Output the (x, y) coordinate of the center of the cell containing the given text.  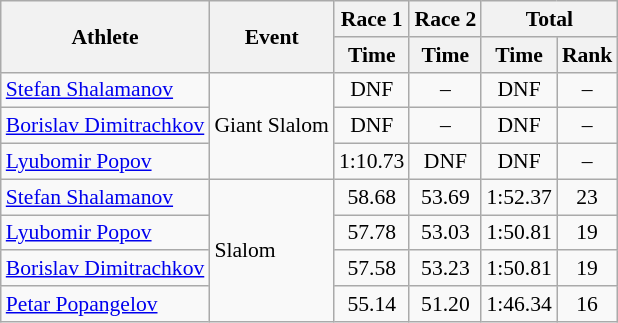
57.78 (372, 233)
55.14 (372, 304)
16 (588, 304)
51.20 (445, 304)
53.03 (445, 233)
Event (272, 36)
57.58 (372, 269)
Race 1 (372, 19)
53.23 (445, 269)
Athlete (106, 36)
Giant Slalom (272, 126)
Rank (588, 55)
58.68 (372, 197)
1:10.73 (372, 162)
1:46.34 (518, 304)
Total (549, 19)
Slalom (272, 250)
23 (588, 197)
Race 2 (445, 19)
Petar Popangelov (106, 304)
53.69 (445, 197)
1:52.37 (518, 197)
